From the cell containing the given text, extract its center point as (x, y) coordinate. 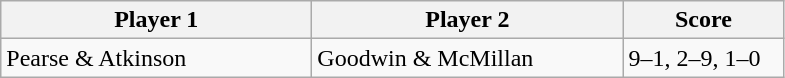
9–1, 2–9, 1–0 (704, 58)
Player 2 (468, 20)
Score (704, 20)
Pearse & Atkinson (156, 58)
Player 1 (156, 20)
Goodwin & McMillan (468, 58)
